For the text-containing cell, return its midpoint in (x, y) coordinate format. 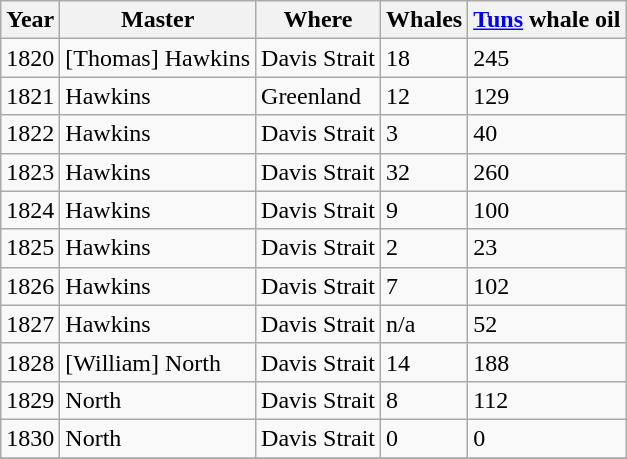
188 (547, 362)
1830 (30, 438)
1826 (30, 286)
245 (547, 58)
n/a (424, 324)
[Thomas] Hawkins (158, 58)
1823 (30, 172)
1824 (30, 210)
1825 (30, 248)
1822 (30, 134)
1821 (30, 96)
Master (158, 20)
52 (547, 324)
32 (424, 172)
14 (424, 362)
100 (547, 210)
7 (424, 286)
1827 (30, 324)
112 (547, 400)
18 (424, 58)
9 (424, 210)
Greenland (318, 96)
102 (547, 286)
Year (30, 20)
12 (424, 96)
1828 (30, 362)
Tuns whale oil (547, 20)
1829 (30, 400)
Where (318, 20)
260 (547, 172)
40 (547, 134)
8 (424, 400)
23 (547, 248)
3 (424, 134)
[William] North (158, 362)
1820 (30, 58)
129 (547, 96)
2 (424, 248)
Whales (424, 20)
